Identify which cell holds the provided text, then report its (X, Y) central coordinate. 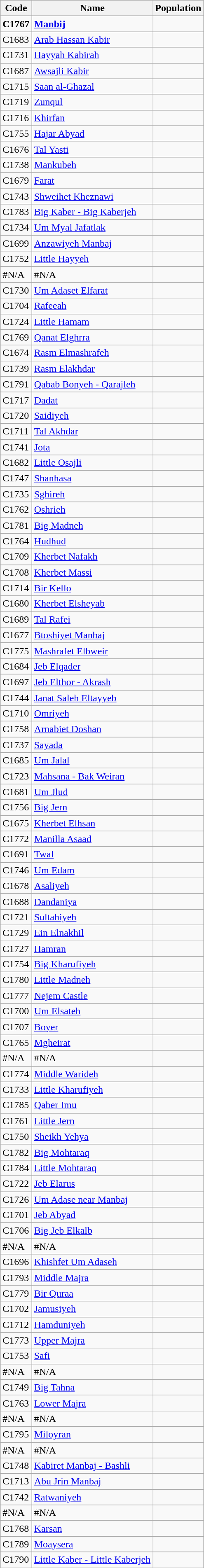
Bir Quraa (92, 1293)
Khirfan (92, 118)
Tal Rafei (92, 619)
C1706 (16, 1231)
C1784 (16, 1168)
Oshrieh (92, 510)
Kabiret Manbaj - Bashli (92, 1466)
Shanhasa (92, 478)
C1721 (16, 917)
Jeb Elarus (92, 1183)
Hamran (92, 948)
Mahsana - Bak Weiran (92, 776)
Hamduniyeh (92, 1325)
Middle Majra (92, 1278)
C1775 (16, 651)
C1783 (16, 212)
C1679 (16, 180)
C1734 (16, 228)
C1709 (16, 557)
C1780 (16, 980)
Little Mohtaraq (92, 1168)
Big Kharufiyeh (92, 964)
Moaysera (92, 1544)
C1717 (16, 400)
Qabab Bonyeh - Qarajleh (92, 384)
C1675 (16, 823)
Um Jlud (92, 792)
C1680 (16, 604)
C1789 (16, 1544)
C1677 (16, 635)
C1696 (16, 1262)
C1763 (16, 1403)
Upper Majra (92, 1340)
Twal (92, 854)
Awsajli Kabir (92, 71)
Safi (92, 1356)
Little Hayyeh (92, 259)
C1737 (16, 745)
Janat Saleh Eltayyeb (92, 698)
Name (92, 8)
Jeb Abyad (92, 1215)
Sheikh Yehya (92, 1136)
Anzawiyeh Manbaj (92, 243)
Qanat Elghrra (92, 337)
C1711 (16, 431)
C1727 (16, 948)
C1678 (16, 886)
C1731 (16, 55)
Rasm Elakhdar (92, 369)
C1767 (16, 24)
C1720 (16, 415)
C1781 (16, 525)
C1753 (16, 1356)
C1762 (16, 510)
C1682 (16, 463)
C1723 (16, 776)
C1685 (16, 761)
Little Kaber - Little Kaberjeh (92, 1560)
C1676 (16, 149)
Um Elsateh (92, 1011)
Big Tahna (92, 1387)
C1777 (16, 996)
C1707 (16, 1027)
C1704 (16, 306)
Hayyah Kabirah (92, 55)
Asaliyeh (92, 886)
C1746 (16, 870)
Mashrafet Elbweir (92, 651)
C1761 (16, 1121)
C1697 (16, 682)
C1700 (16, 1011)
Abu Jrin Manbaj (92, 1482)
Mgheirat (92, 1043)
Qaber Imu (92, 1105)
C1795 (16, 1434)
C1726 (16, 1199)
C1716 (16, 118)
Um Myal Jafatlak (92, 228)
Sghireh (92, 494)
C1765 (16, 1043)
C1774 (16, 1074)
C1701 (16, 1215)
C1674 (16, 353)
C1747 (16, 478)
Hajar Abyad (92, 133)
Big Kaber - Big Kaberjeh (92, 212)
C1722 (16, 1183)
Tal Akhdar (92, 431)
Population (178, 8)
C1756 (16, 807)
Karsan (92, 1528)
Miloyran (92, 1434)
C1750 (16, 1136)
C1715 (16, 86)
Little Hamam (92, 322)
C1782 (16, 1152)
C1754 (16, 964)
Tal Yasti (92, 149)
Big Jeb Elkalb (92, 1231)
C1708 (16, 572)
C1710 (16, 714)
Manbij (92, 24)
Big Jern (92, 807)
C1748 (16, 1466)
Rafeeah (92, 306)
C1752 (16, 259)
Ein Elnakhil (92, 933)
Mankubeh (92, 165)
Zunqul (92, 102)
C1790 (16, 1560)
Sultahiyeh (92, 917)
C1688 (16, 901)
C1749 (16, 1387)
Middle Warideh (92, 1074)
C1730 (16, 290)
C1699 (16, 243)
Nejem Castle (92, 996)
Rasm Elmashrafeh (92, 353)
Um Adase near Manbaj (92, 1199)
Kherbet Elhsan (92, 823)
Jeb Elthor - Akrash (92, 682)
Bir Kello (92, 588)
C1735 (16, 494)
Kherbet Elsheyab (92, 604)
Kherbet Nafakh (92, 557)
Hudhud (92, 541)
C1681 (16, 792)
Jota (92, 447)
C1689 (16, 619)
C1755 (16, 133)
C1769 (16, 337)
Saidiyeh (92, 415)
Jamusiyeh (92, 1309)
C1729 (16, 933)
C1768 (16, 1528)
C1793 (16, 1278)
C1687 (16, 71)
C1712 (16, 1325)
C1724 (16, 322)
Big Mohtaraq (92, 1152)
Little Kharufiyeh (92, 1090)
Saan al-Ghazal (92, 86)
Ratwaniyeh (92, 1497)
Farat (92, 180)
Kherbet Massi (92, 572)
C1738 (16, 165)
C1744 (16, 698)
Omriyeh (92, 714)
Btoshiyet Manbaj (92, 635)
C1733 (16, 1090)
C1773 (16, 1340)
Jeb Elqader (92, 666)
C1702 (16, 1309)
C1779 (16, 1293)
Um Edam (92, 870)
Big Madneh (92, 525)
C1758 (16, 729)
C1714 (16, 588)
C1739 (16, 369)
Um Adaset Elfarat (92, 290)
C1741 (16, 447)
C1683 (16, 40)
Lower Majra (92, 1403)
Manilla Asaad (92, 839)
C1785 (16, 1105)
C1764 (16, 541)
C1791 (16, 384)
Shweihet Kheznawi (92, 196)
C1772 (16, 839)
Dandaniya (92, 901)
Sayada (92, 745)
C1684 (16, 666)
C1719 (16, 102)
Little Madneh (92, 980)
C1691 (16, 854)
C1743 (16, 196)
Arnabiet Doshan (92, 729)
Little Jern (92, 1121)
Arab Hassan Kabir (92, 40)
Code (16, 8)
Dadat (92, 400)
Khishfet Um Adaseh (92, 1262)
Little Osajli (92, 463)
C1713 (16, 1482)
C1742 (16, 1497)
Um Jalal (92, 761)
Boyer (92, 1027)
